From the cell containing the given text, extract its center point as (X, Y) coordinate. 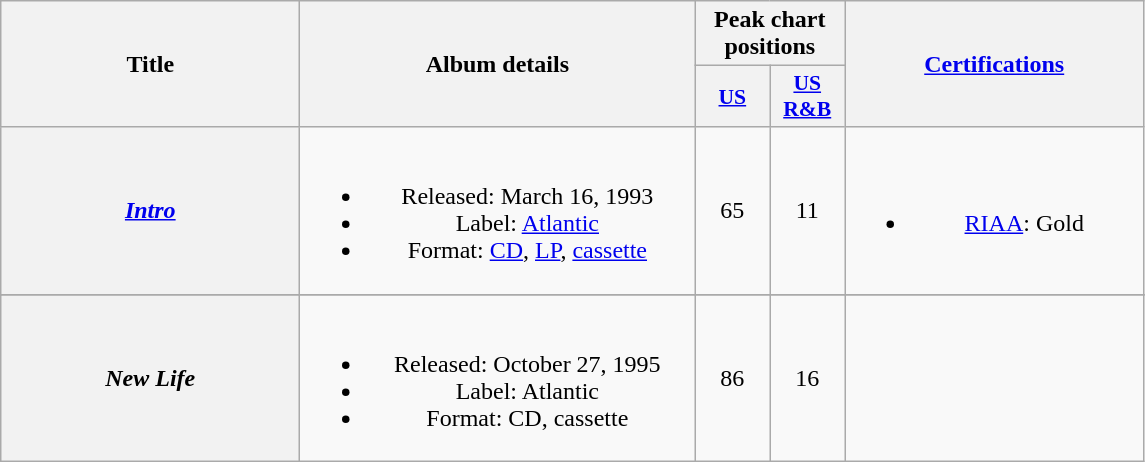
86 (732, 378)
Peak chart positions (770, 34)
Released: October 27, 1995Label: AtlanticFormat: CD, cassette (498, 378)
11 (808, 210)
Released: March 16, 1993Label: AtlanticFormat: CD, LP, cassette (498, 210)
16 (808, 378)
US (732, 96)
Intro (150, 210)
New Life (150, 378)
Album details (498, 64)
Title (150, 64)
RIAA: Gold (994, 210)
Certifications (994, 64)
USR&B (808, 96)
65 (732, 210)
